Find where the given text appears and provide that cell's center as (X, Y) coordinate. 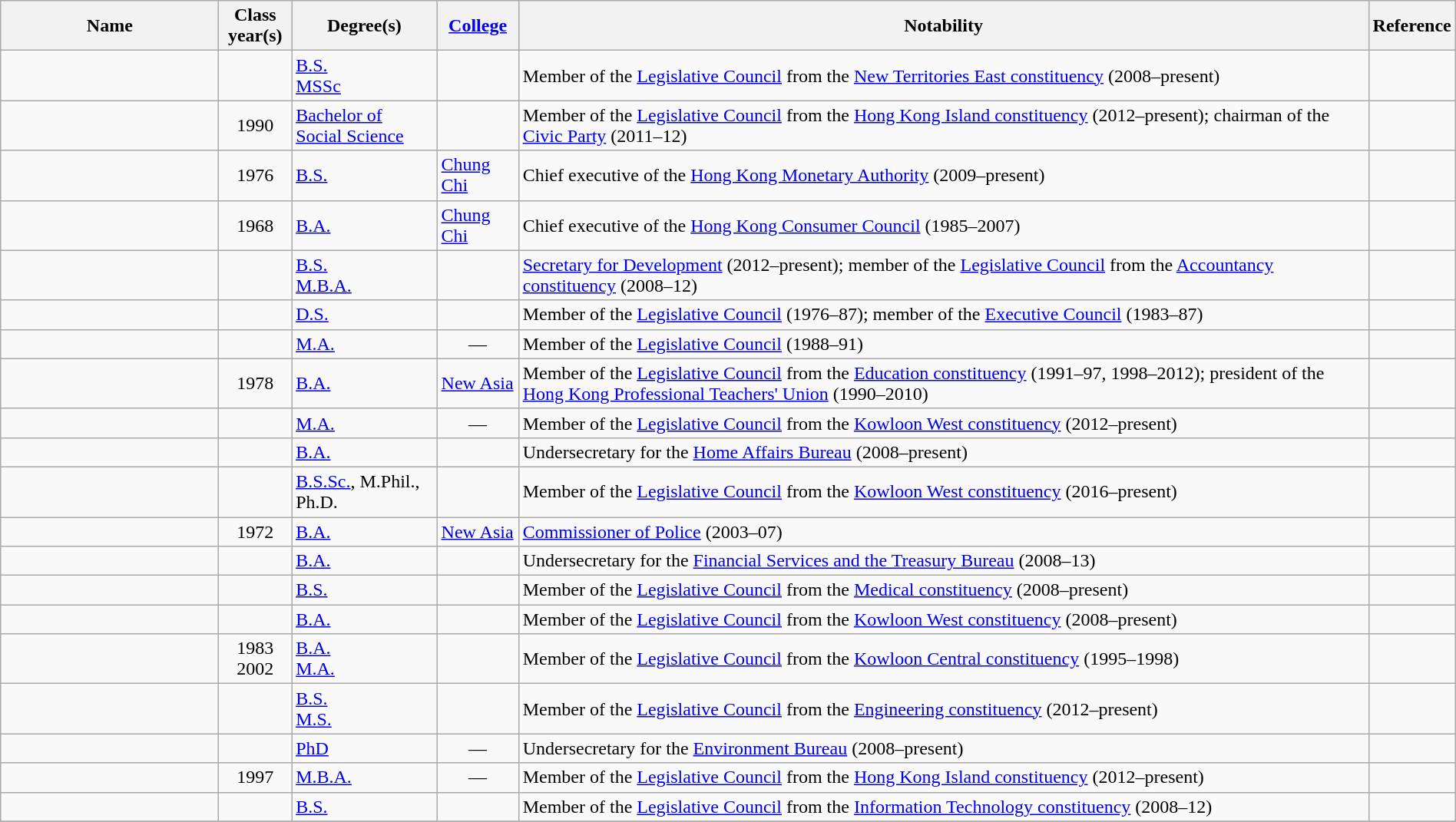
1997 (255, 777)
Reference (1411, 26)
Secretary for Development (2012–present); member of the Legislative Council from the Accountancy constituency (2008–12) (943, 275)
Member of the Legislative Council from the New Territories East constituency (2008–present) (943, 75)
Member of the Legislative Council from the Hong Kong Island constituency (2012–present); chairman of the Civic Party (2011–12) (943, 126)
B.S. MSSc (364, 75)
Member of the Legislative Council (1988–91) (943, 344)
College (478, 26)
1978 (255, 384)
B.A. M.A. (364, 659)
Member of the Legislative Council from the Kowloon West constituency (2008–present) (943, 619)
Member of the Legislative Council (1976–87); member of the Executive Council (1983–87) (943, 315)
Chief executive of the Hong Kong Consumer Council (1985–2007) (943, 226)
Name (110, 26)
Undersecretary for the Financial Services and the Treasury Bureau (2008–13) (943, 561)
Member of the Legislative Council from the Kowloon West constituency (2016–present) (943, 491)
Member of the Legislative Council from the Kowloon Central constituency (1995–1998) (943, 659)
B.S. M.B.A. (364, 275)
Undersecretary for the Environment Bureau (2008–present) (943, 748)
B.S.Sc., M.Phil., Ph.D. (364, 491)
1968 (255, 226)
Member of the Legislative Council from the Engineering constituency (2012–present) (943, 709)
Chief executive of the Hong Kong Monetary Authority (2009–present) (943, 175)
Commissioner of Police (2003–07) (943, 532)
M.B.A. (364, 777)
1983 2002 (255, 659)
Degree(s) (364, 26)
Member of the Legislative Council from the Information Technology constituency (2008–12) (943, 807)
1976 (255, 175)
1990 (255, 126)
Member of the Legislative Council from the Medical constituency (2008–present) (943, 590)
Class year(s) (255, 26)
Notability (943, 26)
Bachelor of Social Science (364, 126)
B.S. M.S. (364, 709)
Member of the Legislative Council from the Kowloon West constituency (2012–present) (943, 423)
1972 (255, 532)
Undersecretary for the Home Affairs Bureau (2008–present) (943, 452)
PhD (364, 748)
Member of the Legislative Council from the Hong Kong Island constituency (2012–present) (943, 777)
D.S. (364, 315)
